Return the (x, y) coordinate for the center point of the cell that contains the specified text.  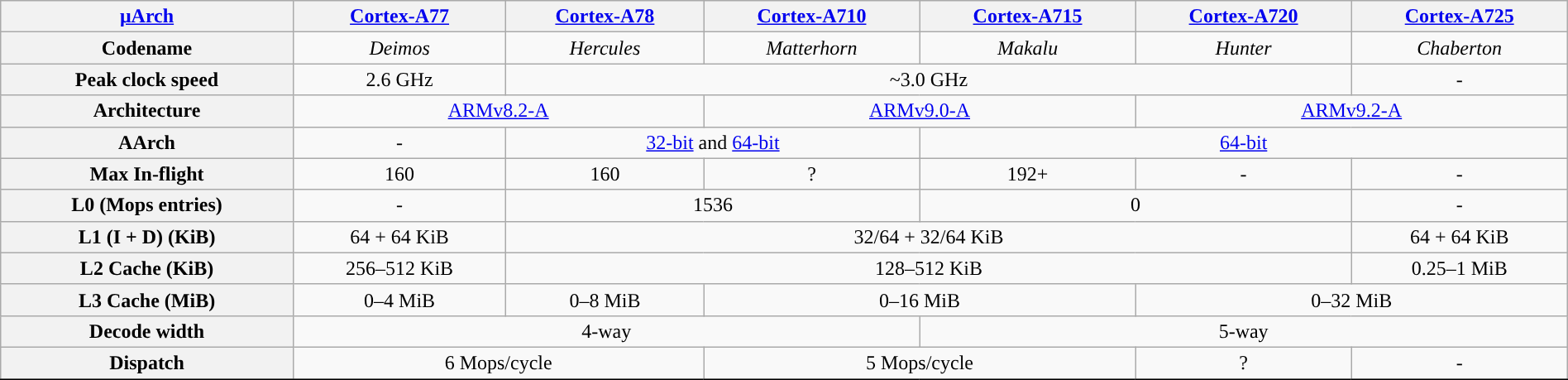
ARMv9.2-A (1351, 111)
Codename (147, 48)
6 Mops/cycle (498, 363)
Chaberton (1459, 48)
0–8 MiB (605, 300)
Cortex-A710 (812, 17)
μArch (147, 17)
ARMv9.0-A (920, 111)
5-way (1244, 331)
1536 (713, 205)
2.6 GHz (399, 79)
32/64 + 32/64 KiB (929, 237)
L2 Cache (KiB) (147, 268)
Hercules (605, 48)
Hunter (1244, 48)
ARMv8.2-A (498, 111)
Decode width (147, 331)
0–4 MiB (399, 300)
192+ (1027, 174)
Cortex-A720 (1244, 17)
128–512 KiB (929, 268)
Cortex-A725 (1459, 17)
0–32 MiB (1351, 300)
32-bit and 64-bit (713, 142)
Makalu (1027, 48)
Max In-flight (147, 174)
AArch (147, 142)
L3 Cache (MiB) (147, 300)
Architecture (147, 111)
Peak clock speed (147, 79)
Cortex-A715 (1027, 17)
L0 (Mops entries) (147, 205)
Cortex-A77 (399, 17)
Dispatch (147, 363)
Matterhorn (812, 48)
4-way (606, 331)
0–16 MiB (920, 300)
64-bit (1244, 142)
L1 (I + D) (KiB) (147, 237)
0.25–1 MiB (1459, 268)
~3.0 GHz (929, 79)
5 Mops/cycle (920, 363)
256–512 KiB (399, 268)
0 (1135, 205)
Deimos (399, 48)
Cortex-A78 (605, 17)
